For the text-containing cell, return its midpoint in [x, y] coordinate format. 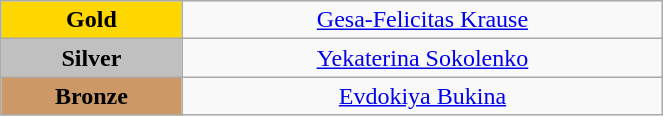
Gold [92, 20]
Evdokiya Bukina [422, 96]
Gesa-Felicitas Krause [422, 20]
Yekaterina Sokolenko [422, 58]
Silver [92, 58]
Bronze [92, 96]
